Extract the [X, Y] coordinate from the center of the cell holding the provided text.  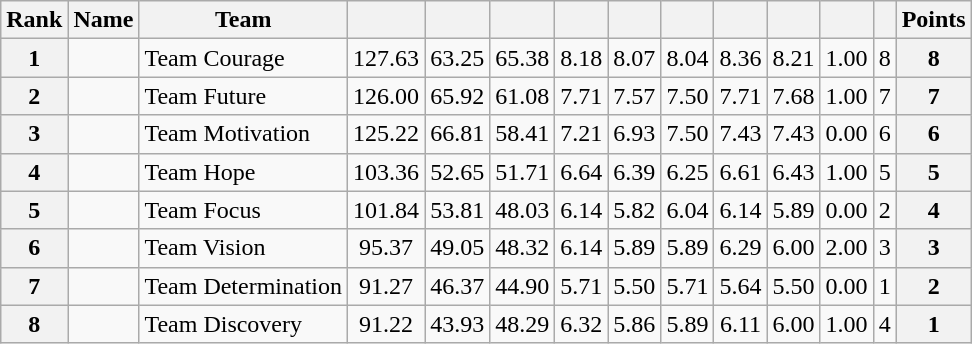
43.93 [458, 324]
65.92 [458, 96]
Team Determination [244, 286]
48.29 [522, 324]
48.32 [522, 248]
6.25 [688, 172]
127.63 [386, 58]
6.39 [634, 172]
5.64 [740, 286]
58.41 [522, 134]
8.21 [794, 58]
8.04 [688, 58]
Team Hope [244, 172]
7.57 [634, 96]
48.03 [522, 210]
7.21 [582, 134]
8.36 [740, 58]
Team Courage [244, 58]
125.22 [386, 134]
91.22 [386, 324]
Team Vision [244, 248]
6.64 [582, 172]
5.86 [634, 324]
49.05 [458, 248]
Rank [34, 20]
53.81 [458, 210]
Team Discovery [244, 324]
101.84 [386, 210]
103.36 [386, 172]
6.29 [740, 248]
Points [934, 20]
6.61 [740, 172]
44.90 [522, 286]
Team Motivation [244, 134]
65.38 [522, 58]
Team [244, 20]
5.82 [634, 210]
46.37 [458, 286]
2.00 [846, 248]
6.04 [688, 210]
8.07 [634, 58]
6.93 [634, 134]
126.00 [386, 96]
Name [104, 20]
66.81 [458, 134]
61.08 [522, 96]
Team Future [244, 96]
8.18 [582, 58]
7.68 [794, 96]
95.37 [386, 248]
6.43 [794, 172]
Team Focus [244, 210]
51.71 [522, 172]
6.32 [582, 324]
91.27 [386, 286]
6.11 [740, 324]
63.25 [458, 58]
52.65 [458, 172]
